Identify which cell holds the provided text, then report its [X, Y] central coordinate. 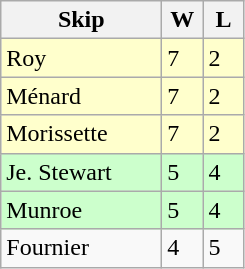
Morissette [82, 134]
W [182, 20]
Fournier [82, 248]
Skip [82, 20]
Je. Stewart [82, 172]
Munroe [82, 210]
Ménard [82, 96]
L [224, 20]
Roy [82, 58]
